Provide the [x, y] coordinate of the cell's center where the given text is located.  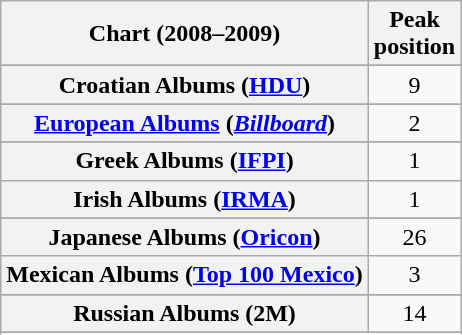
Chart (2008–2009) [185, 34]
Mexican Albums (Top 100 Mexico) [185, 275]
Japanese Albums (Oricon) [185, 237]
Russian Albums (2M) [185, 313]
3 [414, 275]
26 [414, 237]
Croatian Albums (HDU) [185, 85]
Peakposition [414, 34]
Irish Albums (IRMA) [185, 199]
European Albums (Billboard) [185, 123]
Greek Albums (IFPI) [185, 161]
14 [414, 313]
2 [414, 123]
9 [414, 85]
